Output the [X, Y] coordinate of the center of the cell containing the given text.  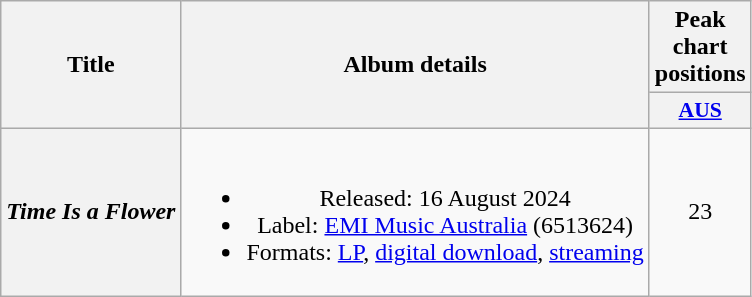
Title [91, 65]
AUS [700, 111]
Peak chart positions [700, 47]
Album details [415, 65]
Time Is a Flower [91, 212]
23 [700, 212]
Released: 16 August 2024Label: EMI Music Australia (6513624)Formats: LP, digital download, streaming [415, 212]
